Find where the given text appears and provide that cell's center as (x, y) coordinate. 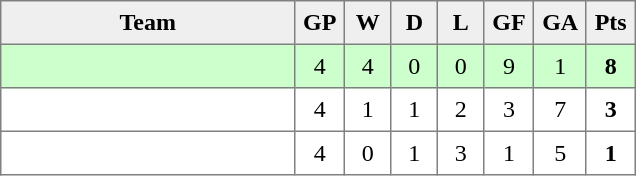
W (368, 23)
5 (560, 153)
GA (560, 23)
8 (610, 66)
GP (320, 23)
D (414, 23)
9 (509, 66)
Pts (610, 23)
L (461, 23)
2 (461, 110)
7 (560, 110)
Team (148, 23)
GF (509, 23)
